Output the (x, y) coordinate of the center of the cell containing the given text.  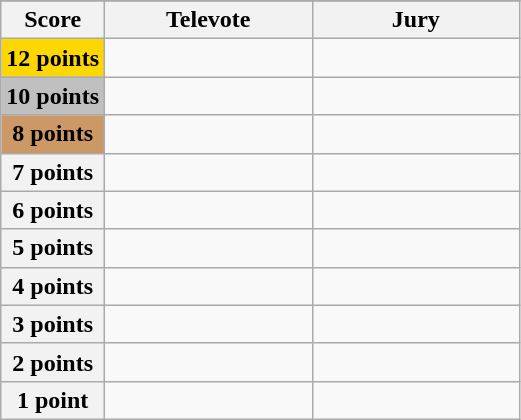
12 points (53, 58)
Televote (209, 20)
1 point (53, 400)
8 points (53, 134)
Score (53, 20)
3 points (53, 324)
5 points (53, 248)
10 points (53, 96)
4 points (53, 286)
7 points (53, 172)
Jury (416, 20)
6 points (53, 210)
2 points (53, 362)
